Output the (X, Y) coordinate of the center of the cell containing the given text.  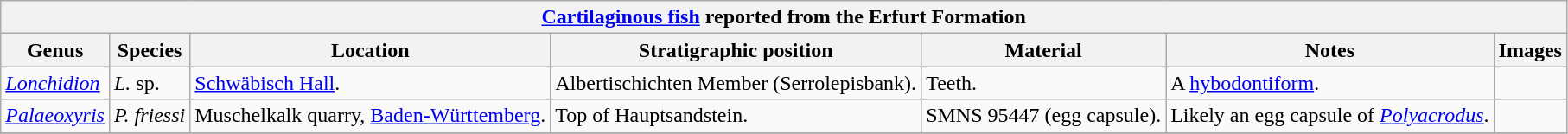
Stratigraphic position (736, 50)
Location (370, 50)
L. sp. (149, 83)
Images (1530, 50)
Species (149, 50)
Palaeoxyris (55, 116)
Top of Hauptsandstein. (736, 116)
P. friessi (149, 116)
Albertischichten Member (Serrolepisbank). (736, 83)
Genus (55, 50)
Cartilaginous fish reported from the Erfurt Formation (784, 17)
A hybodontiform. (1329, 83)
Material (1044, 50)
Likely an egg capsule of Polyacrodus. (1329, 116)
SMNS 95447 (egg capsule). (1044, 116)
Muschelkalk quarry, Baden-Württemberg. (370, 116)
Notes (1329, 50)
Lonchidion (55, 83)
Schwäbisch Hall. (370, 83)
Teeth. (1044, 83)
